Return the (x, y) coordinate for the center point of the cell that contains the specified text.  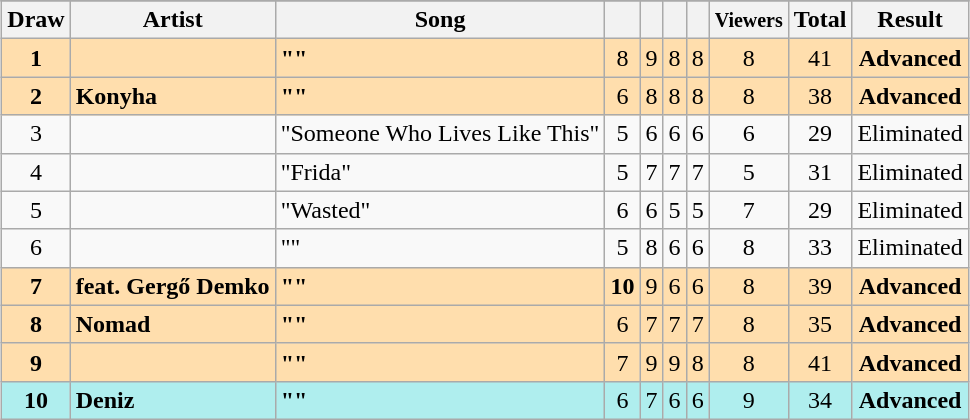
"Frida" (440, 172)
Total (820, 20)
Nomad (172, 324)
4 (36, 172)
34 (820, 400)
Song (440, 20)
3 (36, 134)
Deniz (172, 400)
Result (910, 20)
1 (36, 58)
31 (820, 172)
"Someone Who Lives Like This" (440, 134)
Konyha (172, 96)
Artist (172, 20)
2 (36, 96)
Draw (36, 20)
Viewers (748, 20)
"Wasted" (440, 210)
38 (820, 96)
33 (820, 248)
feat. Gergő Demko (172, 286)
35 (820, 324)
39 (820, 286)
